Search for the cell housing the specified text and yield its (x, y) center coordinate. 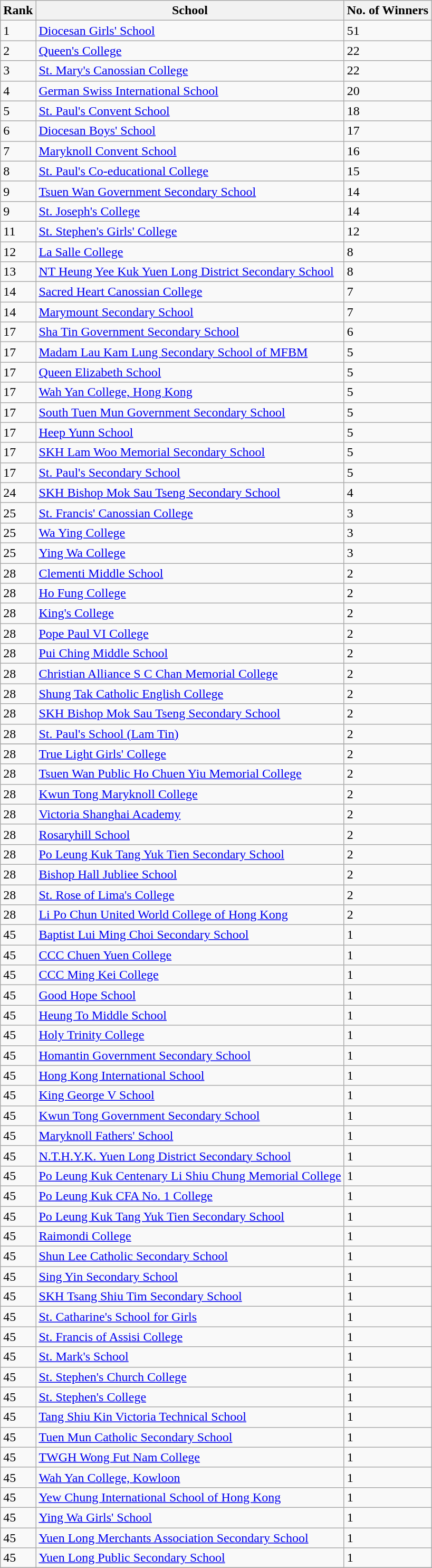
16 (388, 151)
Sacred Heart Canossian College (190, 292)
Wa Ying College (190, 533)
Diocesan Boys' School (190, 131)
Tsuen Wan Public Ho Chuen Yiu Memorial College (190, 774)
St. Paul's Secondary School (190, 473)
NT Heung Yee Kuk Yuen Long District Secondary School (190, 272)
TWGH Wong Fut Nam College (190, 1457)
St. Stephen's College (190, 1397)
La Salle College (190, 252)
Shun Lee Catholic Secondary School (190, 1257)
Pui Ching Middle School (190, 654)
St. Mark's School (190, 1357)
Diocesan Girls' School (190, 31)
St. Mary's Canossian College (190, 71)
Rosaryhill School (190, 834)
CCC Ming Kei College (190, 975)
No. of Winners (388, 11)
18 (388, 111)
St. Paul's Co-educational College (190, 171)
Wah Yan College, Hong Kong (190, 392)
24 (18, 493)
Marymount Secondary School (190, 312)
Heep Yunn School (190, 432)
Queen's College (190, 51)
Christian Alliance S C Chan Memorial College (190, 674)
Victoria Shanghai Academy (190, 814)
Pope Paul VI College (190, 634)
King George V School (190, 1095)
Bishop Hall Jubliee School (190, 874)
Baptist Lui Ming Choi Secondary School (190, 935)
St. Rose of Lima's College (190, 895)
Clementi Middle School (190, 573)
Li Po Chun United World College of Hong Kong (190, 915)
CCC Chuen Yuen College (190, 955)
Tang Shiu Kin Victoria Technical School (190, 1417)
Queen Elizabeth School (190, 372)
Good Hope School (190, 995)
Maryknoll Convent School (190, 151)
SKH Tsang Shiu Tim Secondary School (190, 1297)
Po Leung Kuk Centenary Li Shiu Chung Memorial College (190, 1176)
Yuen Long Public Secondary School (190, 1558)
South Tuen Mun Government Secondary School (190, 412)
Raimondi College (190, 1236)
St. Catharine's School for Girls (190, 1317)
Heung To Middle School (190, 1015)
Yew Chung International School of Hong Kong (190, 1497)
11 (18, 231)
St. Stephen's Church College (190, 1377)
Wah Yan College, Kowloon (190, 1477)
Holy Trinity College (190, 1035)
Ying Wa College (190, 553)
51 (388, 31)
Rank (18, 11)
Po Leung Kuk CFA No. 1 College (190, 1196)
Shung Tak Catholic English College (190, 694)
15 (388, 171)
King's College (190, 613)
Kwun Tong Maryknoll College (190, 794)
SKH Lam Woo Memorial Secondary School (190, 452)
Tuen Mun Catholic Secondary School (190, 1437)
School (190, 11)
N.T.H.Y.K. Yuen Long District Secondary School (190, 1156)
St. Francis' Canossian College (190, 513)
13 (18, 272)
Yuen Long Merchants Association Secondary School (190, 1538)
20 (388, 91)
St. Paul's School (Lam Tin) (190, 734)
German Swiss International School (190, 91)
Tsuen Wan Government Secondary School (190, 191)
Homantin Government Secondary School (190, 1055)
Sha Tin Government Secondary School (190, 332)
St. Joseph's College (190, 211)
Ho Fung College (190, 593)
Madam Lau Kam Lung Secondary School of MFBM (190, 352)
Maryknoll Fathers' School (190, 1136)
Sing Yin Secondary School (190, 1277)
St. Stephen's Girls' College (190, 231)
St. Paul's Convent School (190, 111)
Kwun Tong Government Secondary School (190, 1116)
Hong Kong International School (190, 1075)
St. Francis of Assisi College (190, 1337)
True Light Girls' College (190, 754)
Ying Wa Girls' School (190, 1517)
